Search for the cell housing the specified text and yield its (x, y) center coordinate. 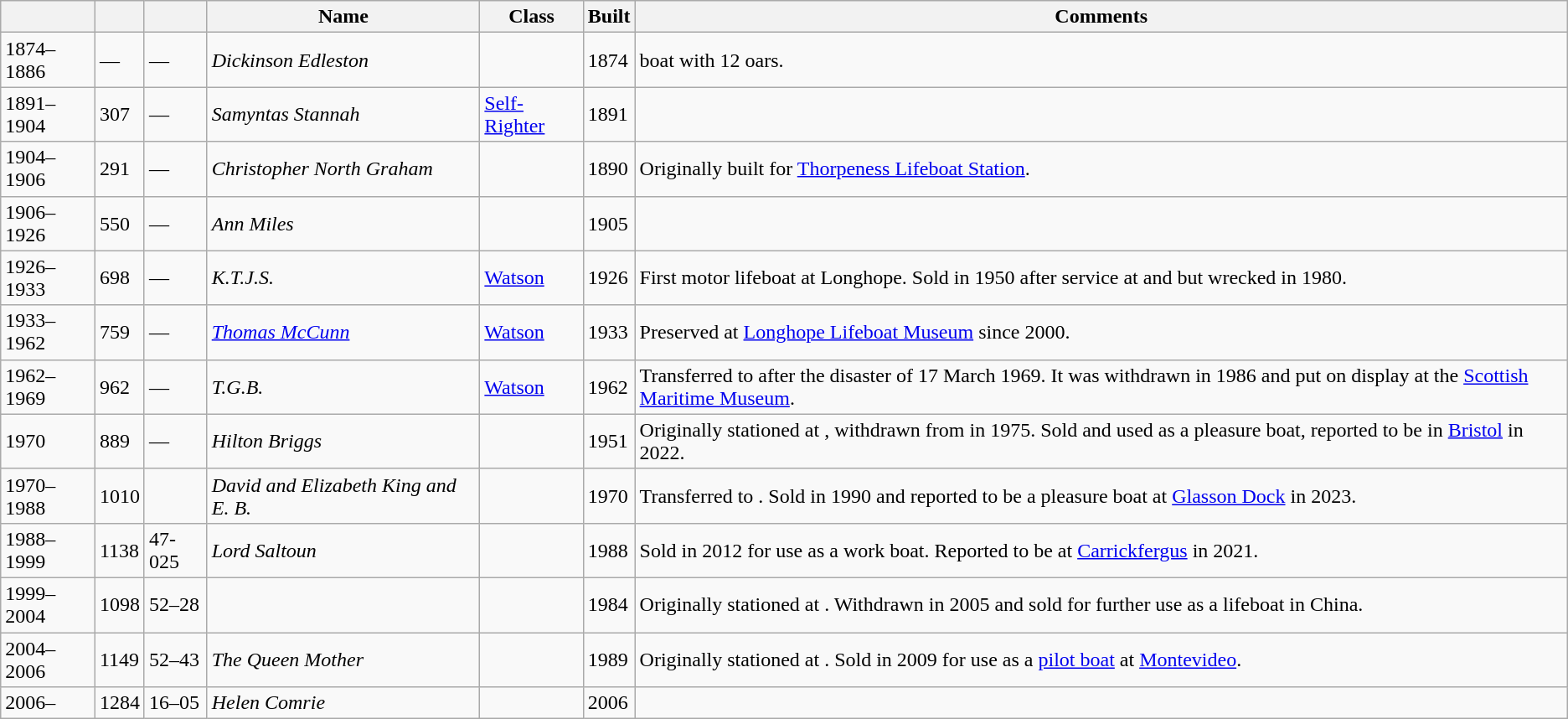
47-025 (176, 550)
1988–1999 (49, 550)
1874–1886 (49, 60)
1962 (609, 387)
1926–1933 (49, 278)
2006 (609, 703)
1906–1926 (49, 223)
1010 (119, 496)
Ann Miles (343, 223)
2004–2006 (49, 659)
Originally built for Thorpeness Lifeboat Station. (1101, 169)
1962–1969 (49, 387)
1904–1906 (49, 169)
1905 (609, 223)
1284 (119, 703)
2006– (49, 703)
David and Elizabeth King and E. B. (343, 496)
1891 (609, 114)
1890 (609, 169)
boat with 12 oars. (1101, 60)
Sold in 2012 for use as a work boat. Reported to be at Carrickfergus in 2021. (1101, 550)
1138 (119, 550)
1926 (609, 278)
1970–1988 (49, 496)
307 (119, 114)
Helen Comrie (343, 703)
1988 (609, 550)
Transferred to . Sold in 1990 and reported to be a pleasure boat at Glasson Dock in 2023. (1101, 496)
Originally stationed at . Withdrawn in 2005 and sold for further use as a lifeboat in China. (1101, 605)
Comments (1101, 17)
Name (343, 17)
1149 (119, 659)
Originally stationed at , withdrawn from in 1975. Sold and used as a pleasure boat, reported to be in Bristol in 2022. (1101, 441)
52–28 (176, 605)
291 (119, 169)
Preserved at Longhope Lifeboat Museum since 2000. (1101, 332)
1891–1904 (49, 114)
Transferred to after the disaster of 17 March 1969. It was withdrawn in 1986 and put on display at the Scottish Maritime Museum. (1101, 387)
1989 (609, 659)
889 (119, 441)
1933 (609, 332)
Christopher North Graham (343, 169)
Self-Righter (531, 114)
1951 (609, 441)
Lord Saltoun (343, 550)
1098 (119, 605)
Originally stationed at . Sold in 2009 for use as a pilot boat at Montevideo. (1101, 659)
1984 (609, 605)
The Queen Mother (343, 659)
759 (119, 332)
698 (119, 278)
1874 (609, 60)
K.T.J.S. (343, 278)
1999–2004 (49, 605)
Hilton Briggs (343, 441)
550 (119, 223)
Built (609, 17)
52–43 (176, 659)
Samyntas Stannah (343, 114)
962 (119, 387)
Class (531, 17)
Dickinson Edleston (343, 60)
First motor lifeboat at Longhope. Sold in 1950 after service at and but wrecked in 1980. (1101, 278)
Thomas McCunn (343, 332)
1933–1962 (49, 332)
16–05 (176, 703)
T.G.B. (343, 387)
